Provide the (X, Y) coordinate of the cell's center where the given text is located.  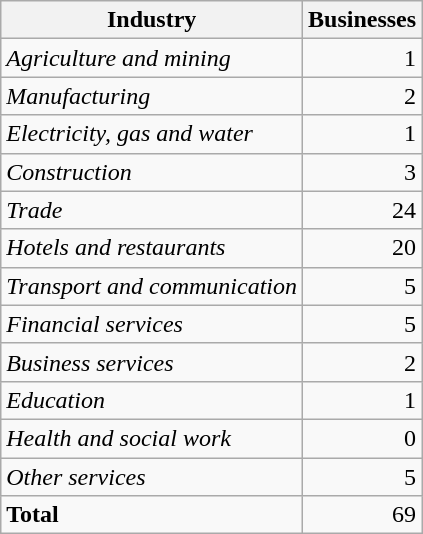
Construction (152, 172)
Businesses (362, 20)
3 (362, 172)
Transport and communication (152, 286)
Electricity, gas and water (152, 134)
Other services (152, 477)
24 (362, 210)
Financial services (152, 324)
Education (152, 400)
Total (152, 515)
Trade (152, 210)
Industry (152, 20)
Agriculture and mining (152, 58)
Health and social work (152, 438)
Business services (152, 362)
Manufacturing (152, 96)
0 (362, 438)
69 (362, 515)
Hotels and restaurants (152, 248)
20 (362, 248)
